Pinpoint the cell where the given text exists, returning its [X, Y] midpoint coordinate. 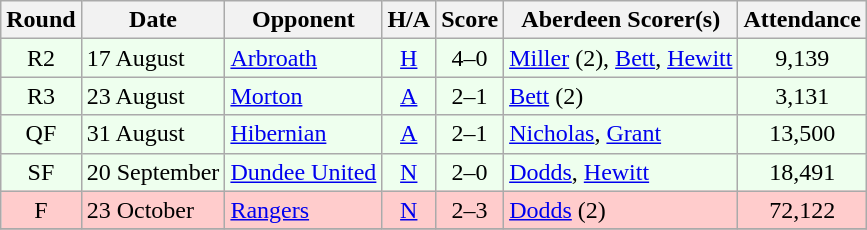
4–0 [470, 58]
72,122 [802, 210]
31 August [153, 134]
H [409, 58]
R2 [41, 58]
2–3 [470, 210]
2–0 [470, 172]
Dodds (2) [621, 210]
SF [41, 172]
Bett (2) [621, 96]
Morton [304, 96]
18,491 [802, 172]
23 August [153, 96]
Aberdeen Scorer(s) [621, 20]
R3 [41, 96]
Hibernian [304, 134]
Miller (2), Bett, Hewitt [621, 58]
3,131 [802, 96]
Score [470, 20]
Nicholas, Grant [621, 134]
Dodds, Hewitt [621, 172]
13,500 [802, 134]
H/A [409, 20]
Rangers [304, 210]
9,139 [802, 58]
QF [41, 134]
23 October [153, 210]
Round [41, 20]
Attendance [802, 20]
20 September [153, 172]
Date [153, 20]
Dundee United [304, 172]
F [41, 210]
Arbroath [304, 58]
17 August [153, 58]
Opponent [304, 20]
